Pinpoint the cell where the given text exists, returning its [x, y] midpoint coordinate. 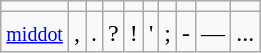
. [94, 32]
— [214, 32]
middot [35, 32]
' [150, 32]
? [114, 32]
; [168, 32]
... [246, 32]
! [134, 32]
- [186, 32]
, [76, 32]
